Determine the (x, y) coordinate at the center of the cell enclosing the given text.  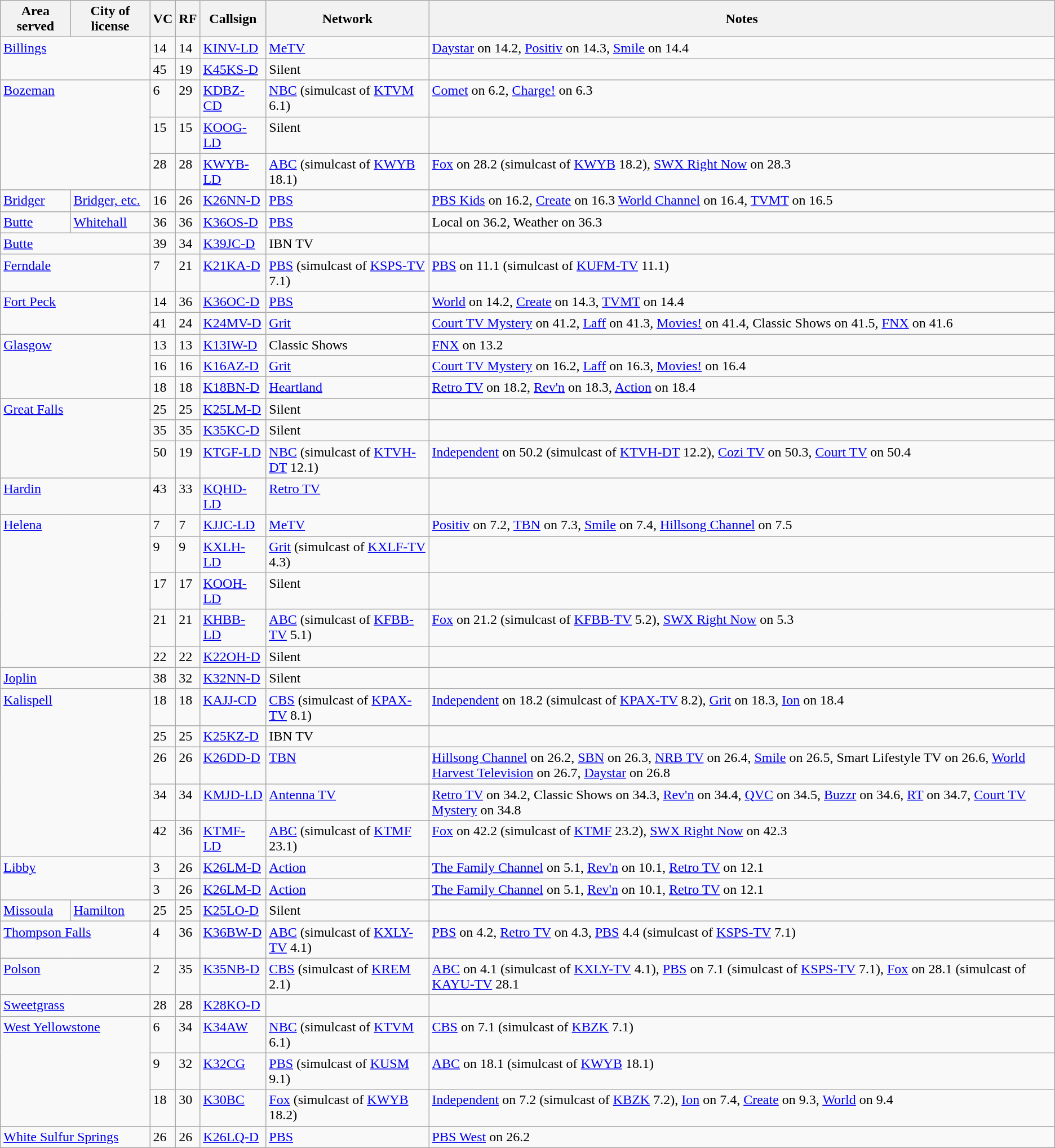
Great Falls (76, 438)
Kalispell (76, 773)
45 (163, 69)
Hamilton (110, 911)
Sweetgrass (76, 1005)
33 (188, 496)
ABC on 4.1 (simulcast of KXLY-TV 4.1), PBS on 7.1 (simulcast of KSPS-TV 7.1), Fox on 28.1 (simulcast of KAYU-TV 28.1 (742, 976)
K21KA-D (233, 273)
Libby (76, 879)
K26NN-D (233, 201)
K32NN-D (233, 678)
Notes (742, 19)
KXLH-LD (233, 555)
CBS on 7.1 (simulcast of KBZK 7.1) (742, 1035)
PBS on 11.1 (simulcast of KUFM-TV 11.1) (742, 273)
41 (163, 323)
Network (347, 19)
ABC (simulcast of KTMF 23.1) (347, 839)
KTMF-LD (233, 839)
K45KS-D (233, 69)
K36OC-D (233, 302)
KOOG-LD (233, 135)
Fort Peck (76, 312)
KQHD-LD (233, 496)
Retro TV on 34.2, Classic Shows on 34.3, Rev'n on 34.4, QVC on 34.5, Buzzr on 34.6, RT on 34.7, Court TV Mystery on 34.8 (742, 801)
42 (163, 839)
Bridger (36, 201)
Hillsong Channel on 26.2, SBN on 26.3, NRB TV on 26.4, Smile on 26.5, Smart Lifestyle TV on 26.6, World Harvest Television on 26.7, Daystar on 26.8 (742, 765)
Retro TV on 18.2, Rev'n on 18.3, Action on 18.4 (742, 388)
K25KZ-D (233, 736)
KAJJ-CD (233, 707)
2 (163, 976)
Billings (76, 59)
Ferndale (76, 273)
ABC on 18.1 (simulcast of KWYB 18.1) (742, 1071)
Fox on 42.2 (simulcast of KTMF 23.2), SWX Right Now on 42.3 (742, 839)
ABC (simulcast of KFBB-TV 5.1) (347, 628)
K25LO-D (233, 911)
VC (163, 19)
K28KO-D (233, 1005)
K16AZ-D (233, 366)
Thompson Falls (76, 940)
Comet on 6.2, Charge! on 6.3 (742, 98)
50 (163, 460)
K22OH-D (233, 657)
Independent on 7.2 (simulcast of KBZK 7.2), Ion on 7.4, Create on 9.3, World on 9.4 (742, 1108)
PBS (simulcast of KSPS-TV 7.1) (347, 273)
Helena (76, 591)
K36BW-D (233, 940)
KMJD-LD (233, 801)
KINV-LD (233, 48)
Hardin (76, 496)
Grit (simulcast of KXLF-TV 4.3) (347, 555)
K35KC-D (233, 431)
Joplin (76, 678)
Retro TV (347, 496)
Independent on 18.2 (simulcast of KPAX-TV 8.2), Grit on 18.3, Ion on 18.4 (742, 707)
NBC (simulcast of KTVH-DT 12.1) (347, 460)
FNX on 13.2 (742, 344)
Court TV Mystery on 16.2, Laff on 16.3, Movies! on 16.4 (742, 366)
KOOH-LD (233, 591)
ABC (simulcast of KXLY-TV 4.1) (347, 940)
K26DD-D (233, 765)
K35NB-D (233, 976)
Fox on 21.2 (simulcast of KFBB-TV 5.2), SWX Right Now on 5.3 (742, 628)
KJJC-LD (233, 525)
PBS on 4.2, Retro TV on 4.3, PBS 4.4 (simulcast of KSPS-TV 7.1) (742, 940)
Area served (36, 19)
Independent on 50.2 (simulcast of KTVH-DT 12.2), Cozi TV on 50.3, Court TV on 50.4 (742, 460)
Fox on 28.2 (simulcast of KWYB 18.2), SWX Right Now on 28.3 (742, 171)
West Yellowstone (76, 1071)
K34AW (233, 1035)
Whitehall (110, 222)
White Sulfur Springs (76, 1137)
TBN (347, 765)
Heartland (347, 388)
Court TV Mystery on 41.2, Laff on 41.3, Movies! on 41.4, Classic Shows on 41.5, FNX on 41.6 (742, 323)
K18BN-D (233, 388)
Bridger, etc. (110, 201)
Glasgow (76, 366)
City of license (110, 19)
Positiv on 7.2, TBN on 7.3, Smile on 7.4, Hillsong Channel on 7.5 (742, 525)
K30BC (233, 1108)
Bozeman (76, 135)
KDBZ-CD (233, 98)
RF (188, 19)
CBS (simulcast of KREM 2.1) (347, 976)
Classic Shows (347, 344)
Polson (76, 976)
4 (163, 940)
Missoula (36, 911)
24 (188, 323)
30 (188, 1108)
Daystar on 14.2, Positiv on 14.3, Smile on 14.4 (742, 48)
39 (163, 243)
K24MV-D (233, 323)
K26LQ-D (233, 1137)
KWYB-LD (233, 171)
K13IW-D (233, 344)
Callsign (233, 19)
World on 14.2, Create on 14.3, TVMT on 14.4 (742, 302)
Local on 36.2, Weather on 36.3 (742, 222)
38 (163, 678)
PBS (simulcast of KUSM 9.1) (347, 1071)
K25LM-D (233, 409)
KHBB-LD (233, 628)
29 (188, 98)
PBS West on 26.2 (742, 1137)
K39JC-D (233, 243)
43 (163, 496)
K32CG (233, 1071)
Fox (simulcast of KWYB 18.2) (347, 1108)
K36OS-D (233, 222)
PBS Kids on 16.2, Create on 16.3 World Channel on 16.4, TVMT on 16.5 (742, 201)
CBS (simulcast of KPAX-TV 8.1) (347, 707)
KTGF-LD (233, 460)
Antenna TV (347, 801)
ABC (simulcast of KWYB 18.1) (347, 171)
